From the cell containing the given text, extract its center point as [x, y] coordinate. 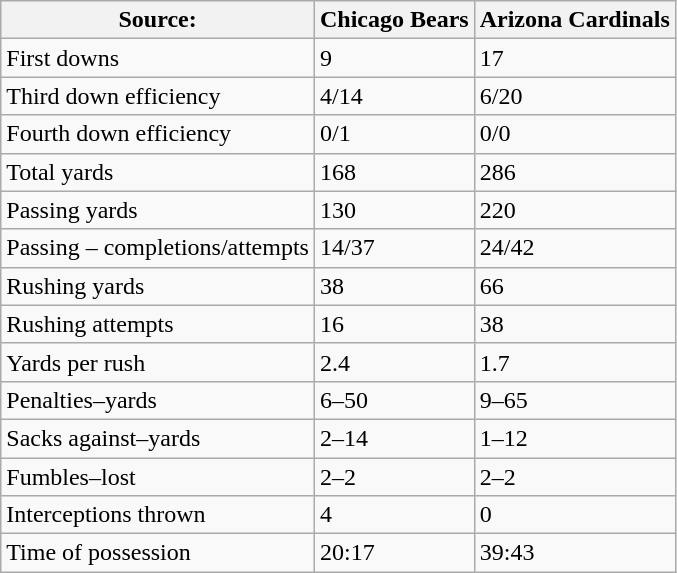
4 [394, 515]
Passing yards [158, 210]
Fourth down efficiency [158, 134]
Total yards [158, 172]
Source: [158, 20]
Interceptions thrown [158, 515]
Sacks against–yards [158, 438]
286 [574, 172]
Arizona Cardinals [574, 20]
1–12 [574, 438]
14/37 [394, 248]
Rushing attempts [158, 324]
Yards per rush [158, 362]
0 [574, 515]
17 [574, 58]
Fumbles–lost [158, 477]
Penalties–yards [158, 400]
0/0 [574, 134]
Rushing yards [158, 286]
First downs [158, 58]
16 [394, 324]
66 [574, 286]
2–14 [394, 438]
Passing – completions/attempts [158, 248]
Third down efficiency [158, 96]
24/42 [574, 248]
168 [394, 172]
6–50 [394, 400]
39:43 [574, 553]
9–65 [574, 400]
4/14 [394, 96]
0/1 [394, 134]
1.7 [574, 362]
Chicago Bears [394, 20]
2.4 [394, 362]
9 [394, 58]
130 [394, 210]
220 [574, 210]
Time of possession [158, 553]
20:17 [394, 553]
6/20 [574, 96]
